Return the [x, y] coordinate for the center point of the cell that contains the specified text.  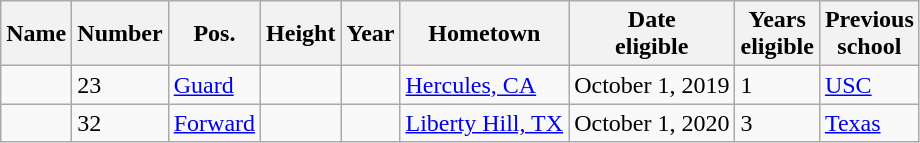
Number [120, 34]
Hercules, CA [484, 85]
Pos. [214, 34]
Height [301, 34]
Year [370, 34]
USC [869, 85]
Name [36, 34]
Hometown [484, 34]
3 [777, 123]
Previousschool [869, 34]
23 [120, 85]
Yearseligible [777, 34]
Liberty Hill, TX [484, 123]
32 [120, 123]
October 1, 2019 [652, 85]
Guard [214, 85]
Texas [869, 123]
October 1, 2020 [652, 123]
1 [777, 85]
Forward [214, 123]
Dateeligible [652, 34]
